Scan for the cell matching the given text and deliver its [X, Y] coordinate at center. 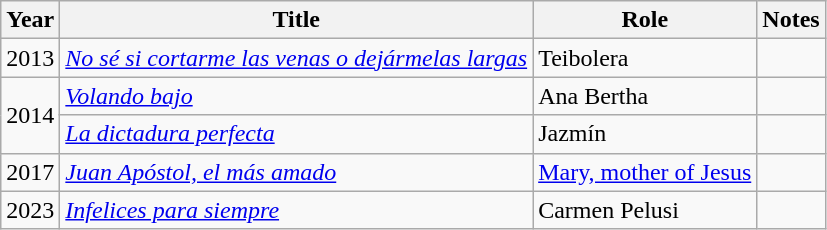
Carmen Pelusi [645, 210]
Jazmín [645, 134]
Mary, mother of Jesus [645, 172]
Notes [791, 20]
Role [645, 20]
Teibolera [645, 58]
No sé si cortarme las venas o dejármelas largas [296, 58]
Ana Bertha [645, 96]
Title [296, 20]
Volando bajo [296, 96]
Juan Apóstol, el más amado [296, 172]
La dictadura perfecta [296, 134]
2014 [30, 115]
2023 [30, 210]
Year [30, 20]
2013 [30, 58]
2017 [30, 172]
Infelices para siempre [296, 210]
